Scan for the cell matching the given text and deliver its [X, Y] coordinate at center. 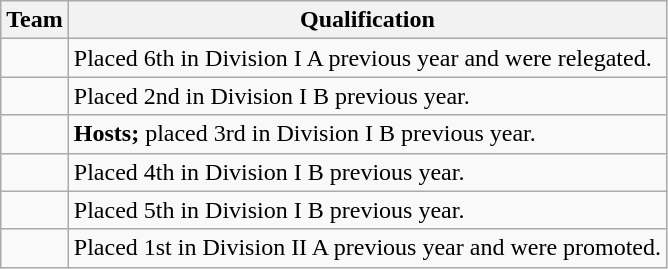
Hosts; placed 3rd in Division I B previous year. [367, 134]
Placed 4th in Division I B previous year. [367, 172]
Qualification [367, 20]
Placed 2nd in Division I B previous year. [367, 96]
Team [35, 20]
Placed 5th in Division I B previous year. [367, 210]
Placed 1st in Division II A previous year and were promoted. [367, 248]
Placed 6th in Division I A previous year and were relegated. [367, 58]
